Pinpoint the cell where the given text exists, returning its (X, Y) midpoint coordinate. 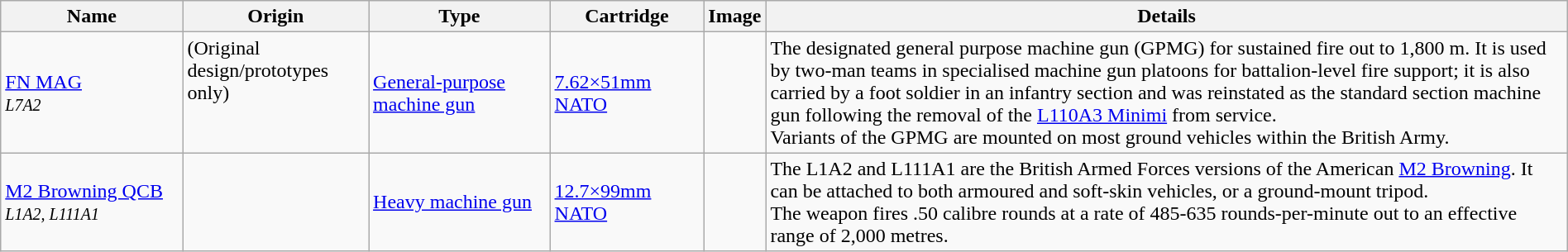
Type (460, 17)
FN MAGL7A2 (92, 93)
12.7×99mm NATO (627, 202)
General-purpose machine gun (460, 93)
Name (92, 17)
(Original design/prototypes only) (276, 93)
7.62×51mm NATO (627, 93)
M2 Browning QCBL1A2, L111A1 (92, 202)
Heavy machine gun (460, 202)
Cartridge (627, 17)
Origin (276, 17)
Details (1166, 17)
Image (734, 17)
